Output the [X, Y] coordinate of the center of the cell containing the given text.  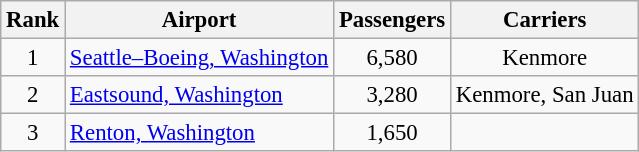
3,280 [392, 95]
Kenmore [544, 58]
Kenmore, San Juan [544, 95]
Carriers [544, 20]
6,580 [392, 58]
Airport [200, 20]
Seattle–Boeing, Washington [200, 58]
Eastsound, Washington [200, 95]
Rank [33, 20]
Renton, Washington [200, 133]
1 [33, 58]
1,650 [392, 133]
3 [33, 133]
2 [33, 95]
Passengers [392, 20]
